Return (x, y) of the center of cell containing provided text 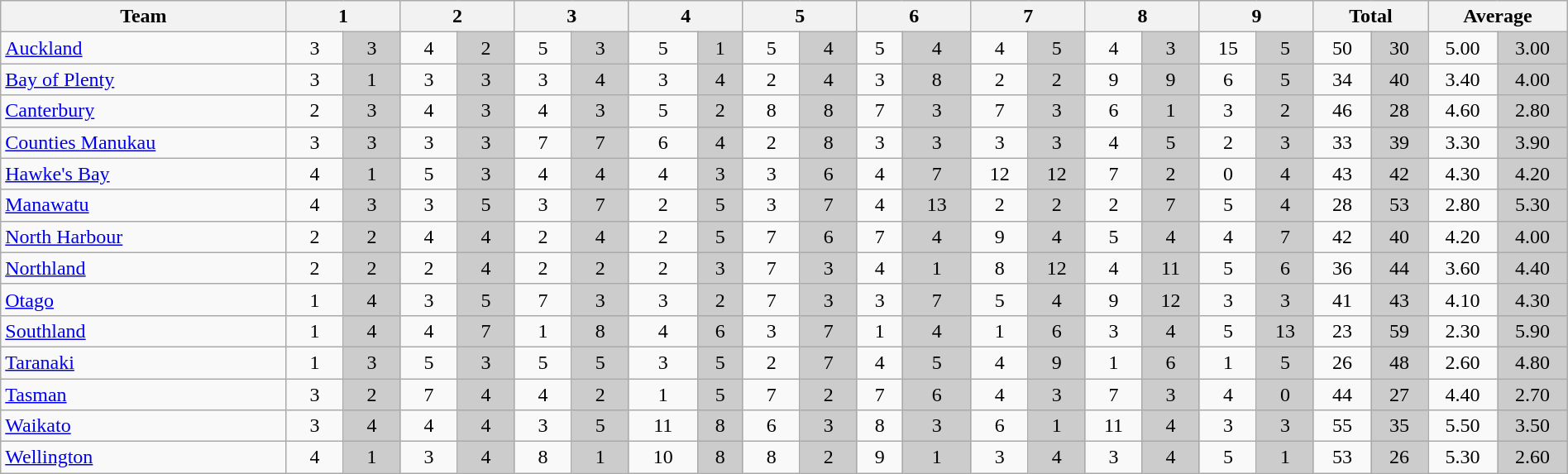
41 (1341, 299)
2.30 (1463, 331)
48 (1399, 362)
50 (1341, 48)
5.90 (1533, 331)
4.60 (1463, 111)
Auckland (144, 48)
3.90 (1533, 142)
Manawatu (144, 205)
Total (1370, 17)
33 (1341, 142)
2.70 (1533, 395)
10 (663, 457)
4.80 (1533, 362)
Average (1499, 17)
3.40 (1463, 79)
North Harbour (144, 237)
Northland (144, 268)
Taranaki (144, 362)
Southland (144, 331)
15 (1227, 48)
Tasman (144, 395)
3.00 (1533, 48)
Waikato (144, 426)
34 (1341, 79)
59 (1399, 331)
3.50 (1533, 426)
4.10 (1463, 299)
3.60 (1463, 268)
Wellington (144, 457)
Bay of Plenty (144, 79)
Hawke's Bay (144, 174)
Otago (144, 299)
27 (1399, 395)
Canterbury (144, 111)
35 (1399, 426)
55 (1341, 426)
5.00 (1463, 48)
36 (1341, 268)
5.50 (1463, 426)
46 (1341, 111)
Counties Manukau (144, 142)
3.30 (1463, 142)
39 (1399, 142)
Team (144, 17)
30 (1399, 48)
23 (1341, 331)
